Detect which cell encompasses the target text, then output its [X, Y] center coordinate. 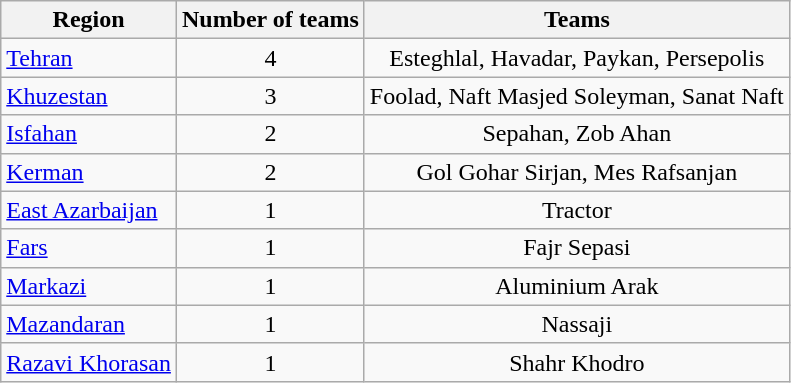
Fars [89, 248]
East Azarbaijan [89, 210]
Kerman [89, 172]
Mazandaran [89, 324]
Tehran [89, 58]
Shahr Khodro [576, 362]
Esteghlal, Havadar, Paykan, Persepolis [576, 58]
Teams [576, 20]
Number of teams [270, 20]
Razavi Khorasan [89, 362]
Isfahan [89, 134]
Gol Gohar Sirjan, Mes Rafsanjan [576, 172]
3 [270, 96]
Aluminium Arak [576, 286]
Markazi [89, 286]
Sepahan, Zob Ahan [576, 134]
Foolad, Naft Masjed Soleyman, Sanat Naft [576, 96]
Tractor [576, 210]
Nassaji [576, 324]
Khuzestan [89, 96]
4 [270, 58]
Region [89, 20]
Fajr Sepasi [576, 248]
